Capture the cell that displays the provided text and extract its (x, y) central coordinate. 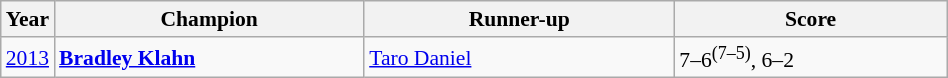
2013 (28, 58)
Score (810, 19)
Champion (209, 19)
Bradley Klahn (209, 58)
Year (28, 19)
Taro Daniel (519, 58)
7–6(7–5), 6–2 (810, 58)
Runner-up (519, 19)
